From the cell containing the given text, extract its center point as (x, y) coordinate. 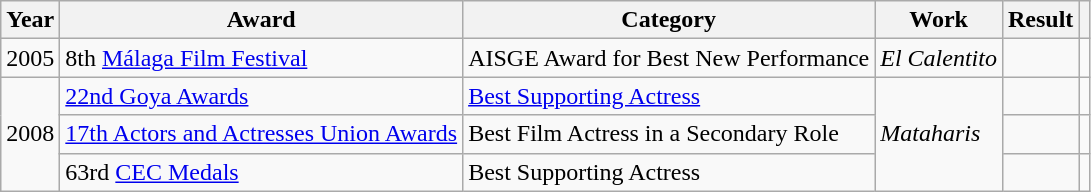
Award (262, 20)
Best Film Actress in a Secondary Role (669, 134)
2008 (30, 134)
63rd CEC Medals (262, 172)
Category (669, 20)
El Calentito (939, 58)
AISGE Award for Best New Performance (669, 58)
17th Actors and Actresses Union Awards (262, 134)
22nd Goya Awards (262, 96)
Mataharis (939, 134)
8th Málaga Film Festival (262, 58)
Work (939, 20)
Result (1040, 20)
Year (30, 20)
2005 (30, 58)
